Search for the cell housing the specified text and yield its (X, Y) center coordinate. 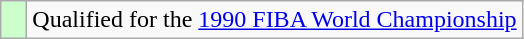
Qualified for the 1990 FIBA World Championship (274, 20)
